For the text-containing cell, return its midpoint in [X, Y] coordinate format. 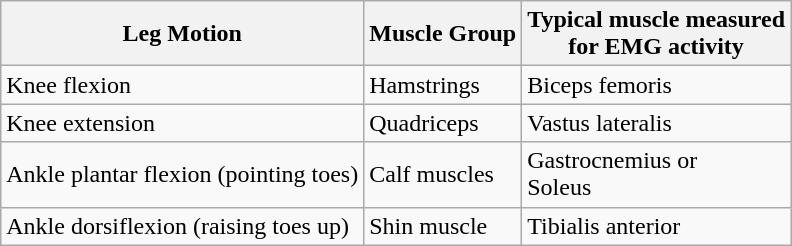
Knee extension [182, 123]
Muscle Group [443, 34]
Hamstrings [443, 85]
Knee flexion [182, 85]
Typical muscle measuredfor EMG activity [656, 34]
Calf muscles [443, 174]
Biceps femoris [656, 85]
Ankle dorsiflexion (raising toes up) [182, 226]
Leg Motion [182, 34]
Shin muscle [443, 226]
Vastus lateralis [656, 123]
Ankle plantar flexion (pointing toes) [182, 174]
Tibialis anterior [656, 226]
Quadriceps [443, 123]
Gastrocnemius orSoleus [656, 174]
